Output the (X, Y) coordinate of the center of the cell containing the given text.  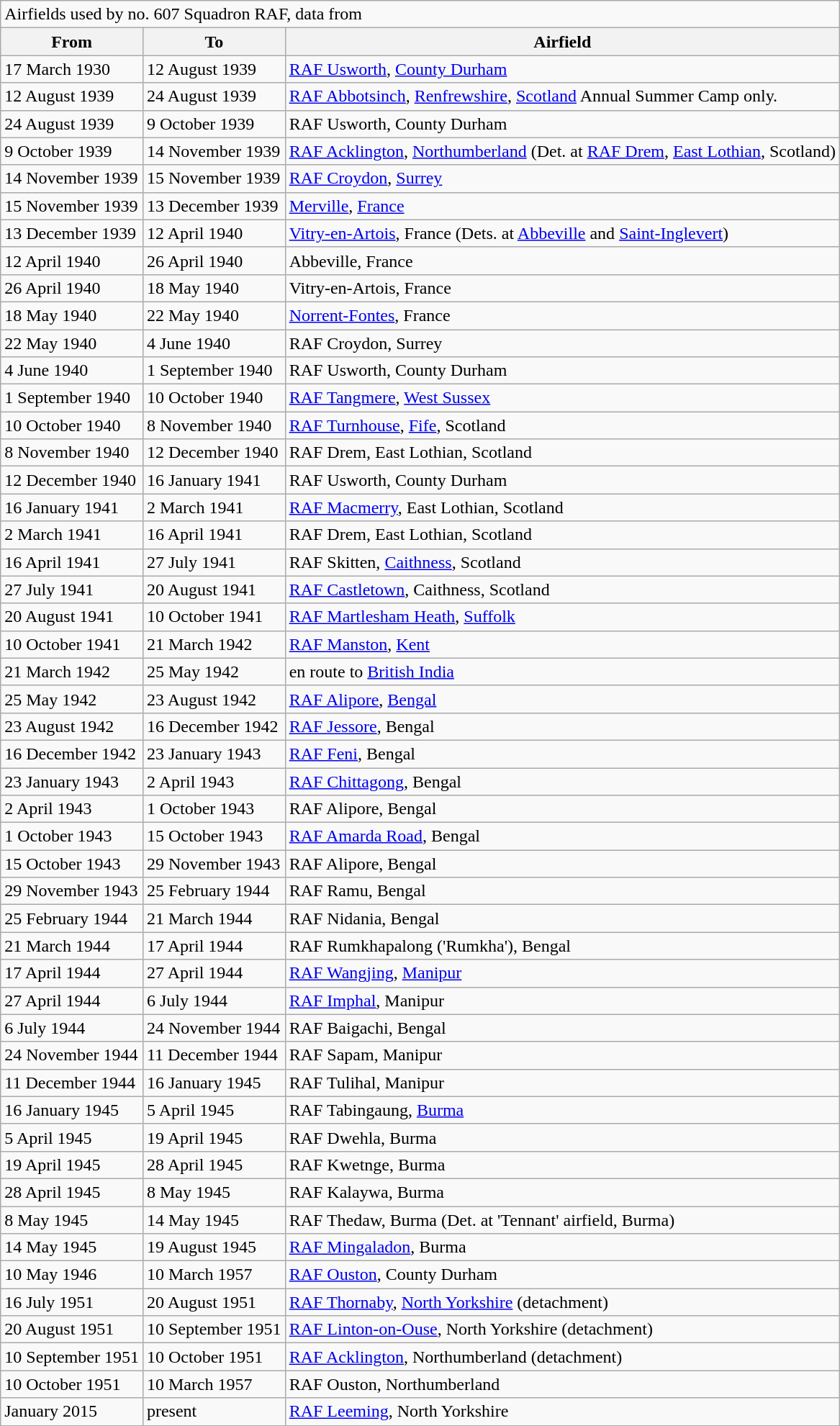
RAF Macmerry, East Lothian, Scotland (562, 507)
January 2015 (72, 1412)
RAF Tangmere, West Sussex (562, 398)
RAF Amarda Road, Bengal (562, 836)
RAF Ouston, County Durham (562, 1275)
RAF Nidania, Bengal (562, 919)
Merville, France (562, 206)
RAF Dwehla, Burma (562, 1137)
RAF Wangjing, Manipur (562, 973)
RAF Castletown, Caithness, Scotland (562, 590)
Airfields used by no. 607 Squadron RAF, data from (420, 14)
RAF Sapam, Manipur (562, 1055)
17 March 1930 (72, 69)
10 May 1946 (72, 1275)
19 August 1945 (214, 1247)
RAF Feni, Bengal (562, 754)
RAF Thedaw, Burma (Det. at 'Tennant' airfield, Burma) (562, 1220)
RAF Rumkhapalong ('Rumkha'), Bengal (562, 946)
RAF Abbotsinch, Renfrewshire, Scotland Annual Summer Camp only. (562, 96)
Vitry-en-Artois, France (Dets. at Abbeville and Saint-Inglevert) (562, 233)
RAF Skitten, Caithness, Scotland (562, 562)
RAF Tabingaung, Burma (562, 1110)
RAF Martlesham Heath, Suffolk (562, 617)
16 July 1951 (72, 1302)
RAF Acklington, Northumberland (Det. at RAF Drem, East Lothian, Scotland) (562, 151)
RAF Mingaladon, Burma (562, 1247)
RAF Linton-on-Ouse, North Yorkshire (detachment) (562, 1330)
RAF Ouston, Northumberland (562, 1384)
RAF Jessore, Bengal (562, 726)
RAF Acklington, Northumberland (detachment) (562, 1357)
RAF Tulihal, Manipur (562, 1083)
RAF Imphal, Manipur (562, 1001)
RAF Turnhouse, Fife, Scotland (562, 425)
RAF Kwetnge, Burma (562, 1165)
RAF Baigachi, Bengal (562, 1028)
present (214, 1412)
RAF Leeming, North Yorkshire (562, 1412)
RAF Chittagong, Bengal (562, 781)
RAF Manston, Kent (562, 644)
Norrent-Fontes, France (562, 315)
RAF Kalaywa, Burma (562, 1192)
Vitry-en-Artois, France (562, 288)
RAF Ramu, Bengal (562, 891)
en route to British India (562, 672)
From (72, 42)
RAF Thornaby, North Yorkshire (detachment) (562, 1302)
To (214, 42)
Airfield (562, 42)
Abbeville, France (562, 261)
